Output the (x, y) coordinate of the center of the cell containing the given text.  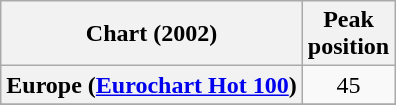
Chart (2002) (152, 34)
Peakposition (348, 34)
Europe (Eurochart Hot 100) (152, 85)
45 (348, 85)
